Search for the cell housing the specified text and yield its [X, Y] center coordinate. 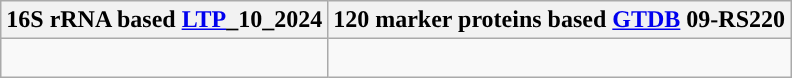
16S rRNA based LTP_10_2024 [164, 20]
120 marker proteins based GTDB 09-RS220 [560, 20]
